Scan for the cell matching the given text and deliver its [x, y] coordinate at center. 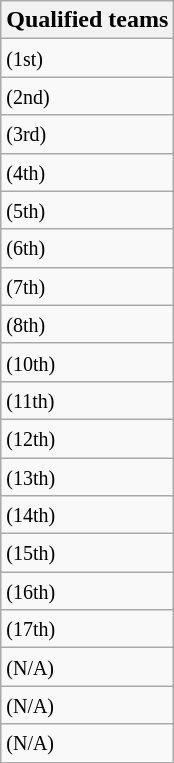
Qualified teams [88, 20]
(12th) [88, 438]
(4th) [88, 172]
(15th) [88, 553]
(2nd) [88, 96]
(16th) [88, 591]
(17th) [88, 629]
(13th) [88, 477]
(1st) [88, 58]
(6th) [88, 248]
(11th) [88, 400]
(8th) [88, 324]
(3rd) [88, 134]
(5th) [88, 210]
(10th) [88, 362]
(7th) [88, 286]
(14th) [88, 515]
